Provide the [X, Y] coordinate of the cell's center where the given text is located.  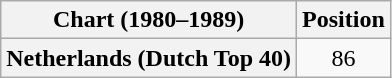
86 [344, 58]
Netherlands (Dutch Top 40) [149, 58]
Position [344, 20]
Chart (1980–1989) [149, 20]
